Return (X, Y) of the center of cell containing provided text 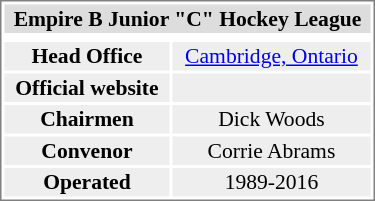
Operated (86, 182)
Chairmen (86, 119)
Cambridge, Ontario (271, 56)
Dick Woods (271, 119)
Convenor (86, 150)
Empire B Junior "C" Hockey League (187, 18)
Official website (86, 88)
Corrie Abrams (271, 150)
Head Office (86, 56)
1989-2016 (271, 182)
